Return the [X, Y] coordinate for the center point of the cell that contains the specified text.  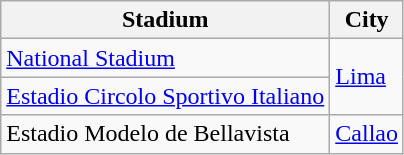
Stadium [166, 20]
Lima [367, 77]
Estadio Circolo Sportivo Italiano [166, 96]
City [367, 20]
Callao [367, 134]
Estadio Modelo de Bellavista [166, 134]
National Stadium [166, 58]
